From the cell containing the given text, extract its center point as [x, y] coordinate. 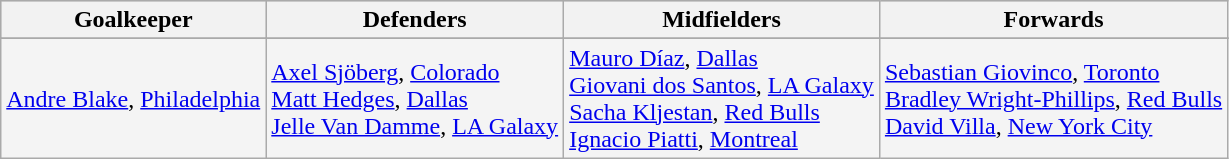
Mauro Díaz, Dallas Giovani dos Santos, LA Galaxy Sacha Kljestan, Red Bulls Ignacio Piatti, Montreal [722, 98]
Axel Sjöberg, Colorado Matt Hedges, Dallas Jelle Van Damme, LA Galaxy [415, 98]
Midfielders [722, 20]
Defenders [415, 20]
Forwards [1053, 20]
Goalkeeper [134, 20]
Andre Blake, Philadelphia [134, 98]
Sebastian Giovinco, Toronto Bradley Wright-Phillips, Red Bulls David Villa, New York City [1053, 98]
